Return (x, y) of the center of cell containing provided text 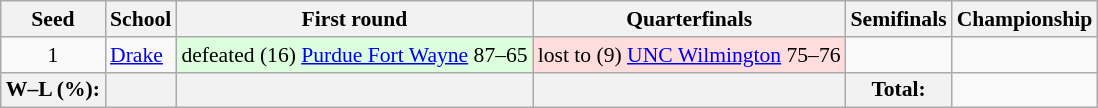
Total: (899, 90)
W–L (%): (53, 90)
Seed (53, 19)
Championship (1025, 19)
School (140, 19)
Quarterfinals (690, 19)
Drake (140, 55)
lost to (9) UNC Wilmington 75–76 (690, 55)
defeated (16) Purdue Fort Wayne 87–65 (354, 55)
Semifinals (899, 19)
First round (354, 19)
1 (53, 55)
